Detect which cell encompasses the target text, then output its [X, Y] center coordinate. 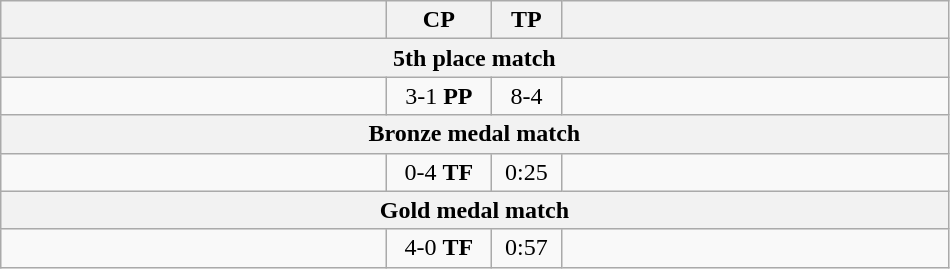
CP [439, 20]
3-1 PP [439, 96]
5th place match [474, 58]
8-4 [526, 96]
0:25 [526, 172]
0-4 TF [439, 172]
4-0 TF [439, 248]
0:57 [526, 248]
TP [526, 20]
Bronze medal match [474, 134]
Gold medal match [474, 210]
